From the cell containing the given text, extract its center point as (X, Y) coordinate. 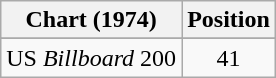
Chart (1974) (92, 20)
Position (229, 20)
41 (229, 58)
US Billboard 200 (92, 58)
